From the cell containing the given text, extract its center point as (X, Y) coordinate. 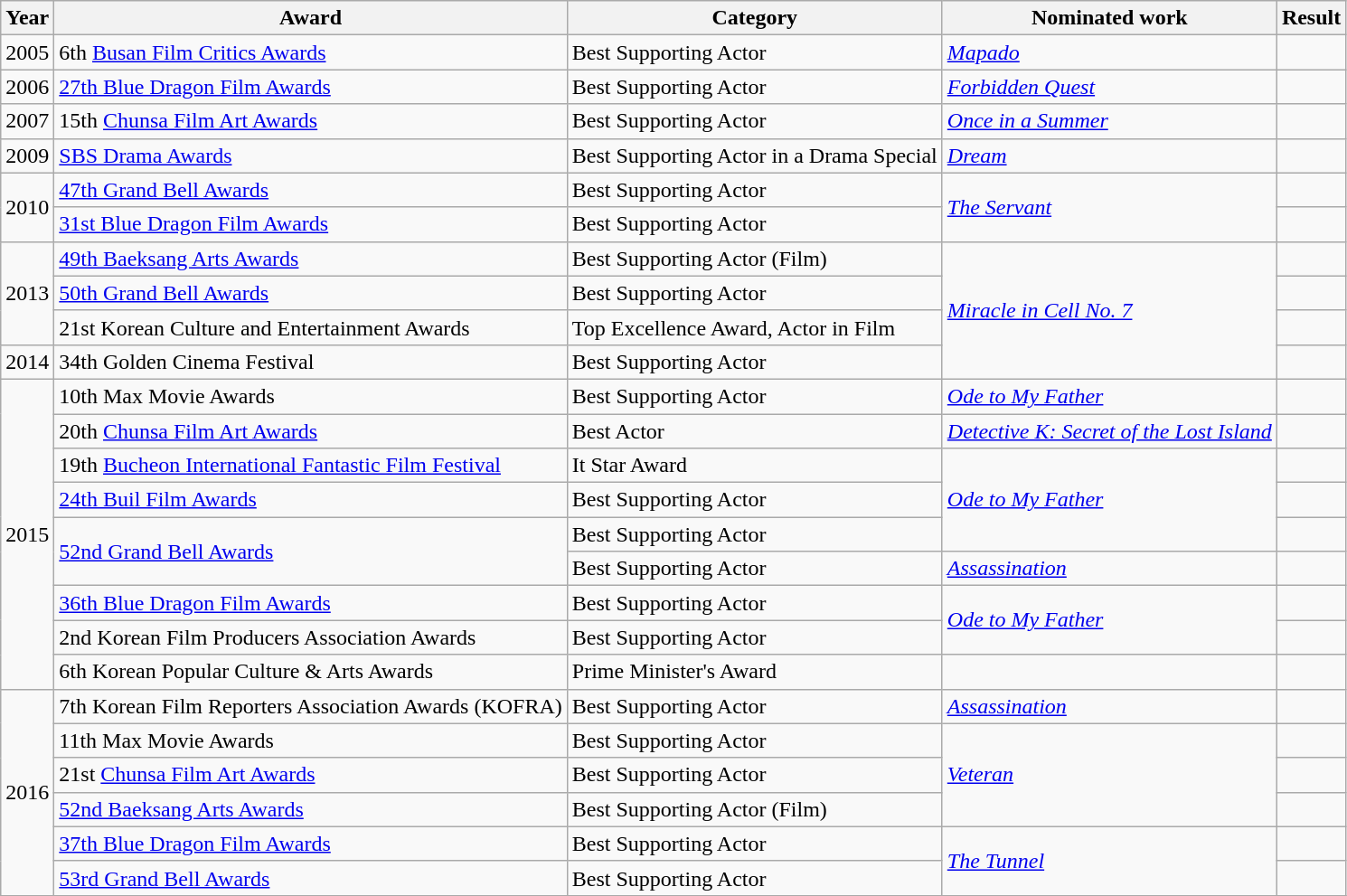
52nd Baeksang Arts Awards (311, 809)
50th Grand Bell Awards (311, 293)
34th Golden Cinema Festival (311, 362)
36th Blue Dragon Film Awards (311, 603)
Once in a Summer (1109, 121)
31st Blue Dragon Film Awards (311, 224)
2006 (27, 87)
52nd Grand Bell Awards (311, 552)
Forbidden Quest (1109, 87)
2nd Korean Film Producers Association Awards (311, 637)
2005 (27, 52)
2016 (27, 792)
2013 (27, 293)
10th Max Movie Awards (311, 396)
15th Chunsa Film Art Awards (311, 121)
47th Grand Bell Awards (311, 190)
Category (754, 18)
Year (27, 18)
Detective K: Secret of the Lost Island (1109, 431)
2014 (27, 362)
37th Blue Dragon Film Awards (311, 844)
11th Max Movie Awards (311, 740)
Nominated work (1109, 18)
7th Korean Film Reporters Association Awards (KOFRA) (311, 706)
Best Actor (754, 431)
2007 (27, 121)
20th Chunsa Film Art Awards (311, 431)
Dream (1109, 156)
The Servant (1109, 207)
2010 (27, 207)
6th Busan Film Critics Awards (311, 52)
24th Buil Film Awards (311, 500)
Award (311, 18)
2009 (27, 156)
21st Korean Culture and Entertainment Awards (311, 327)
2015 (27, 533)
27th Blue Dragon Film Awards (311, 87)
The Tunnel (1109, 861)
SBS Drama Awards (311, 156)
Result (1311, 18)
Prime Minister's Award (754, 672)
Best Supporting Actor in a Drama Special (754, 156)
6th Korean Popular Culture & Arts Awards (311, 672)
Top Excellence Award, Actor in Film (754, 327)
19th Bucheon International Fantastic Film Festival (311, 466)
21st Chunsa Film Art Awards (311, 775)
49th Baeksang Arts Awards (311, 259)
Veteran (1109, 775)
Miracle in Cell No. 7 (1109, 310)
Mapado (1109, 52)
53rd Grand Bell Awards (311, 878)
It Star Award (754, 466)
